Capture the cell that displays the provided text and extract its (x, y) central coordinate. 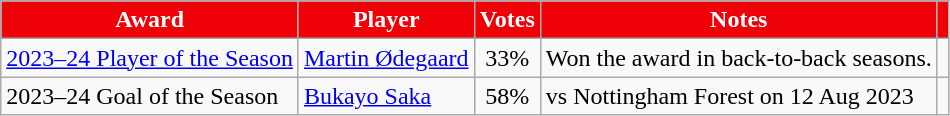
58% (507, 96)
Award (150, 20)
2023–24 Player of the Season (150, 58)
Bukayo Saka (386, 96)
Notes (738, 20)
Martin Ødegaard (386, 58)
Won the award in back-to-back seasons. (738, 58)
2023–24 Goal of the Season (150, 96)
Votes (507, 20)
vs Nottingham Forest on 12 Aug 2023 (738, 96)
33% (507, 58)
Player (386, 20)
